Return the (x, y) coordinate for the center point of the cell that contains the specified text.  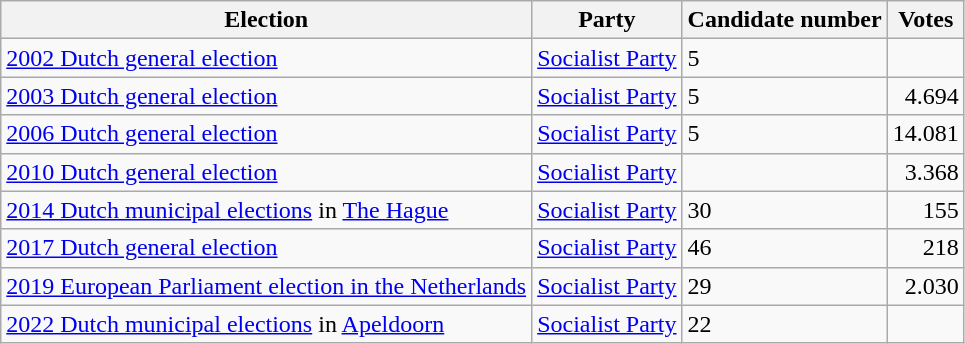
Party (607, 20)
2010 Dutch general election (266, 172)
2006 Dutch general election (266, 134)
Candidate number (784, 20)
2022 Dutch municipal elections in Apeldoorn (266, 324)
2019 European Parliament election in the Netherlands (266, 286)
2017 Dutch general election (266, 248)
218 (926, 248)
2002 Dutch general election (266, 58)
155 (926, 210)
2003 Dutch general election (266, 96)
2014 Dutch municipal elections in The Hague (266, 210)
2.030 (926, 286)
14.081 (926, 134)
29 (784, 286)
22 (784, 324)
4.694 (926, 96)
46 (784, 248)
3.368 (926, 172)
Election (266, 20)
Votes (926, 20)
30 (784, 210)
